Determine the [X, Y] coordinate at the center of the cell enclosing the given text.  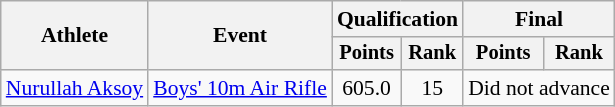
Event [240, 36]
605.0 [366, 88]
Nurullah Aksoy [74, 88]
Boys' 10m Air Rifle [240, 88]
Athlete [74, 36]
15 [432, 88]
Final [539, 19]
Qualification [398, 19]
Did not advance [539, 88]
